From the cell containing the given text, extract its center point as (x, y) coordinate. 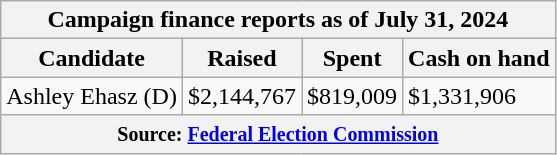
Source: Federal Election Commission (278, 134)
Spent (352, 58)
Cash on hand (479, 58)
$819,009 (352, 96)
$1,331,906 (479, 96)
Raised (242, 58)
Ashley Ehasz (D) (92, 96)
Campaign finance reports as of July 31, 2024 (278, 20)
Candidate (92, 58)
$2,144,767 (242, 96)
